Pinpoint the cell where the given text exists, returning its (x, y) midpoint coordinate. 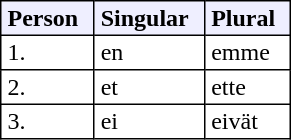
eivät (248, 121)
2. (48, 87)
Plural (248, 18)
3. (48, 121)
1. (48, 52)
ei (150, 121)
emme (248, 52)
en (150, 52)
Singular (150, 18)
et (150, 87)
Person (48, 18)
ette (248, 87)
